Return the [X, Y] coordinate for the center point of the cell that contains the specified text.  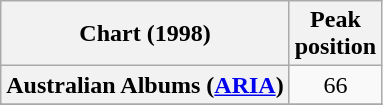
Chart (1998) [145, 34]
Peakposition [335, 34]
Australian Albums (ARIA) [145, 85]
66 [335, 85]
